For the text-containing cell, return its midpoint in [x, y] coordinate format. 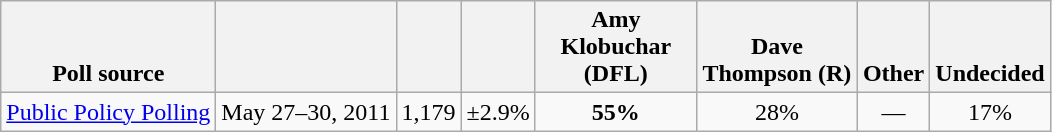
28% [776, 112]
May 27–30, 2011 [306, 112]
AmyKlobuchar (DFL) [616, 47]
— [893, 112]
17% [990, 112]
DaveThompson (R) [776, 47]
Poll source [108, 47]
Public Policy Polling [108, 112]
±2.9% [498, 112]
Other [893, 47]
1,179 [428, 112]
55% [616, 112]
Undecided [990, 47]
